Provide the [X, Y] coordinate of the cell's center where the given text is located.  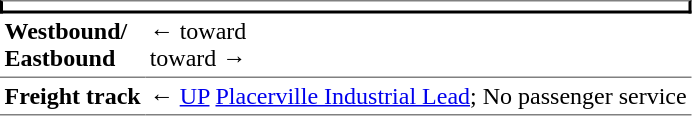
← toward toward → [418, 46]
← UP Placerville Industrial Lead; No passenger service [418, 97]
Freight track [72, 97]
Westbound/Eastbound [72, 46]
